From the cell containing the given text, extract its center point as (x, y) coordinate. 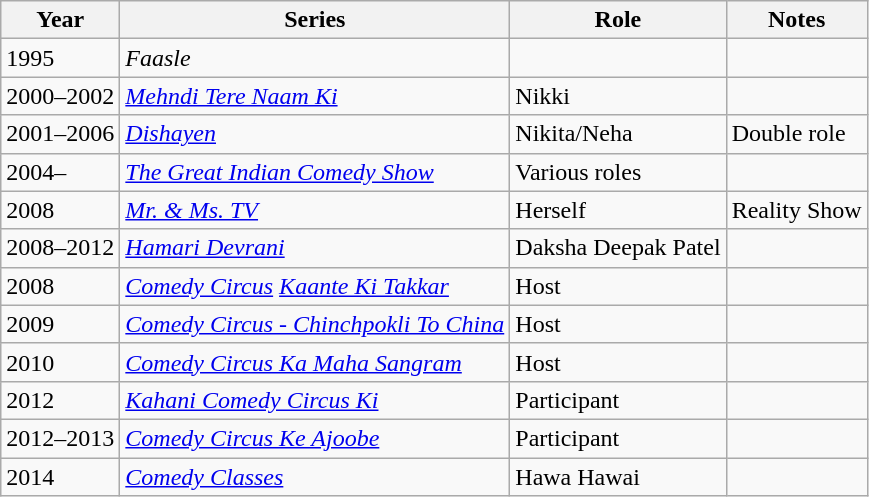
Reality Show (796, 210)
Comedy Circus Kaante Ki Takkar (315, 286)
2000–2002 (60, 96)
Notes (796, 20)
Double role (796, 134)
2010 (60, 362)
Various roles (618, 172)
Series (315, 20)
2009 (60, 324)
Role (618, 20)
2004– (60, 172)
Comedy Classes (315, 477)
2001–2006 (60, 134)
Mehndi Tere Naam Ki (315, 96)
2008–2012 (60, 248)
The Great Indian Comedy Show (315, 172)
Dishayen (315, 134)
2014 (60, 477)
Mr. & Ms. TV (315, 210)
Year (60, 20)
Comedy Circus - Chinchpokli To China (315, 324)
Hamari Devrani (315, 248)
2012 (60, 400)
1995 (60, 58)
Comedy Circus Ke Ajoobe (315, 438)
Hawa Hawai (618, 477)
Comedy Circus Ka Maha Sangram (315, 362)
Kahani Comedy Circus Ki (315, 400)
Nikita/Neha (618, 134)
Faasle (315, 58)
2012–2013 (60, 438)
Daksha Deepak Patel (618, 248)
Nikki (618, 96)
Herself (618, 210)
